Return the (X, Y) coordinate for the center point of the cell that contains the specified text.  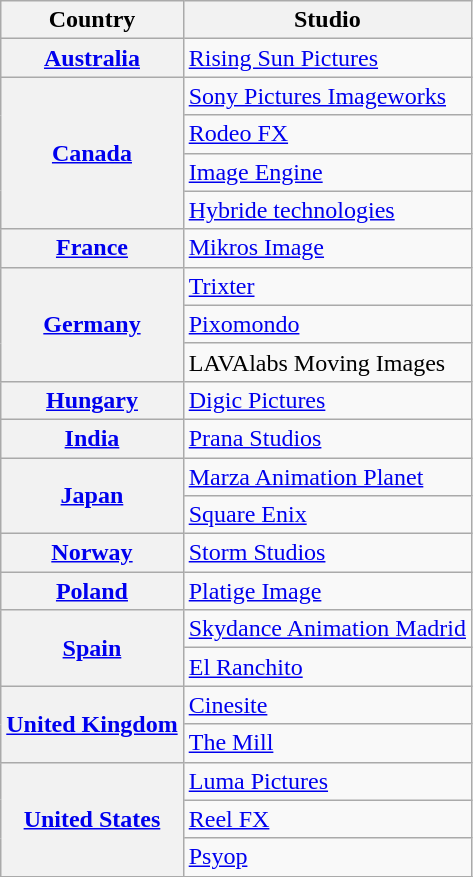
Marza Animation Planet (327, 477)
Trixter (327, 286)
Psyop (327, 857)
Australia (92, 58)
Hybride technologies (327, 210)
Canada (92, 153)
Luma Pictures (327, 781)
Digic Pictures (327, 400)
France (92, 248)
Norway (92, 553)
India (92, 438)
Mikros Image (327, 248)
Country (92, 20)
Rodeo FX (327, 134)
United States (92, 819)
The Mill (327, 743)
Cinesite (327, 705)
Skydance Animation Madrid (327, 629)
Platige Image (327, 591)
Hungary (92, 400)
Storm Studios (327, 553)
Germany (92, 324)
Pixomondo (327, 324)
El Ranchito (327, 667)
Studio (327, 20)
Image Engine (327, 172)
Sony Pictures Imageworks (327, 96)
Spain (92, 648)
Square Enix (327, 515)
Japan (92, 496)
Prana Studios (327, 438)
United Kingdom (92, 724)
Poland (92, 591)
Reel FX (327, 819)
Rising Sun Pictures (327, 58)
LAVAlabs Moving Images (327, 362)
